Find where the given text appears and provide that cell's center as (x, y) coordinate. 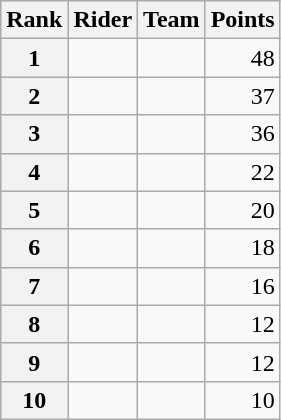
16 (242, 286)
Team (172, 20)
36 (242, 134)
6 (34, 248)
Points (242, 20)
4 (34, 172)
3 (34, 134)
1 (34, 58)
2 (34, 96)
22 (242, 172)
9 (34, 362)
5 (34, 210)
Rider (103, 20)
20 (242, 210)
Rank (34, 20)
37 (242, 96)
18 (242, 248)
48 (242, 58)
7 (34, 286)
8 (34, 324)
